For the text-containing cell, return its midpoint in [X, Y] coordinate format. 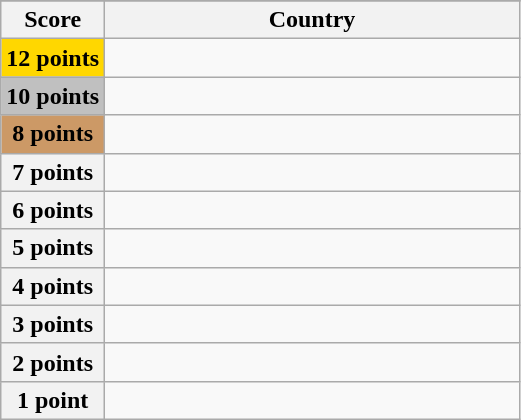
10 points [53, 96]
7 points [53, 172]
4 points [53, 286]
8 points [53, 134]
Country [312, 20]
6 points [53, 210]
3 points [53, 324]
12 points [53, 58]
5 points [53, 248]
1 point [53, 400]
2 points [53, 362]
Score [53, 20]
